Extract the (X, Y) coordinate from the center of the cell holding the provided text.  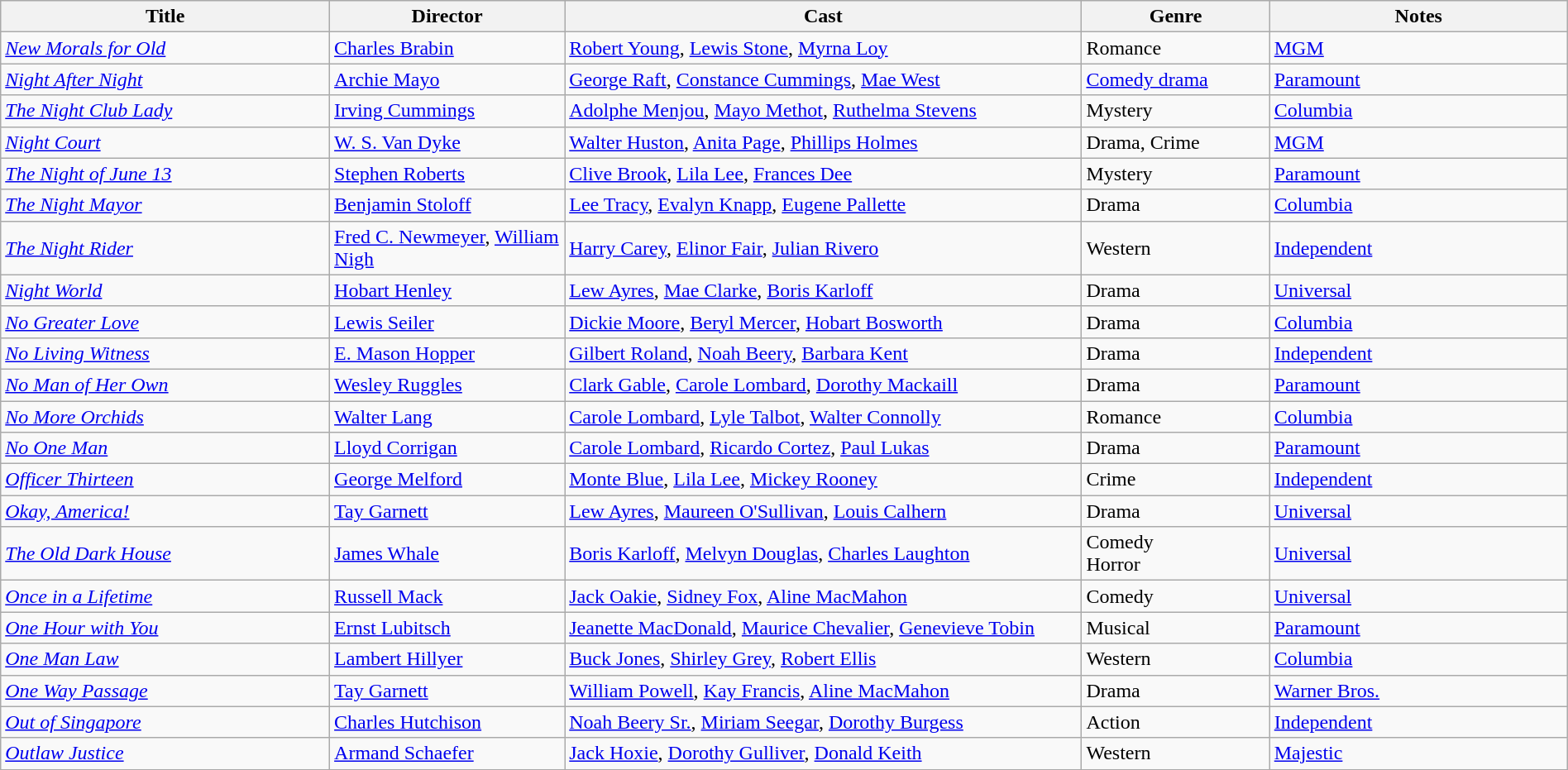
Jeanette MacDonald, Maurice Chevalier, Genevieve Tobin (824, 628)
Comedy (1176, 596)
Boris Karloff, Melvyn Douglas, Charles Laughton (824, 554)
Night World (165, 290)
Lee Tracy, Evalyn Knapp, Eugene Pallette (824, 205)
Robert Young, Lewis Stone, Myrna Loy (824, 48)
Adolphe Menjou, Mayo Methot, Ruthelma Stevens (824, 111)
George Melford (447, 480)
Archie Mayo (447, 79)
No Greater Love (165, 322)
Stephen Roberts (447, 174)
Walter Huston, Anita Page, Phillips Holmes (824, 142)
Dickie Moore, Beryl Mercer, Hobart Bosworth (824, 322)
Night Court (165, 142)
The Old Dark House (165, 554)
Night After Night (165, 79)
Musical (1176, 628)
Drama, Crime (1176, 142)
Jack Oakie, Sidney Fox, Aline MacMahon (824, 596)
W. S. Van Dyke (447, 142)
Harry Carey, Elinor Fair, Julian Rivero (824, 248)
No One Man (165, 448)
Wesley Ruggles (447, 385)
Out of Singapore (165, 722)
Director (447, 17)
Noah Beery Sr., Miriam Seegar, Dorothy Burgess (824, 722)
Gilbert Roland, Noah Beery, Barbara Kent (824, 353)
One Way Passage (165, 691)
Once in a Lifetime (165, 596)
William Powell, Kay Francis, Aline MacMahon (824, 691)
The Night Club Lady (165, 111)
No Man of Her Own (165, 385)
The Night of June 13 (165, 174)
Majestic (1418, 753)
One Man Law (165, 659)
Jack Hoxie, Dorothy Gulliver, Donald Keith (824, 753)
Benjamin Stoloff (447, 205)
Lloyd Corrigan (447, 448)
One Hour with You (165, 628)
James Whale (447, 554)
Clark Gable, Carole Lombard, Dorothy Mackaill (824, 385)
Charles Brabin (447, 48)
Lew Ayres, Maureen O'Sullivan, Louis Calhern (824, 511)
The Night Mayor (165, 205)
ComedyHorror (1176, 554)
Buck Jones, Shirley Grey, Robert Ellis (824, 659)
Charles Hutchison (447, 722)
Russell Mack (447, 596)
Clive Brook, Lila Lee, Frances Dee (824, 174)
The Night Rider (165, 248)
Armand Schaefer (447, 753)
Outlaw Justice (165, 753)
No More Orchids (165, 416)
Okay, America! (165, 511)
Monte Blue, Lila Lee, Mickey Rooney (824, 480)
Lewis Seiler (447, 322)
New Morals for Old (165, 48)
George Raft, Constance Cummings, Mae West (824, 79)
Lambert Hillyer (447, 659)
Fred C. Newmeyer, William Nigh (447, 248)
Ernst Lubitsch (447, 628)
Carole Lombard, Ricardo Cortez, Paul Lukas (824, 448)
No Living Witness (165, 353)
Crime (1176, 480)
Officer Thirteen (165, 480)
Warner Bros. (1418, 691)
Genre (1176, 17)
Walter Lang (447, 416)
Carole Lombard, Lyle Talbot, Walter Connolly (824, 416)
Cast (824, 17)
Lew Ayres, Mae Clarke, Boris Karloff (824, 290)
Irving Cummings (447, 111)
Title (165, 17)
E. Mason Hopper (447, 353)
Notes (1418, 17)
Comedy drama (1176, 79)
Hobart Henley (447, 290)
Action (1176, 722)
